Return the (X, Y) coordinate for the center point of the cell that contains the specified text.  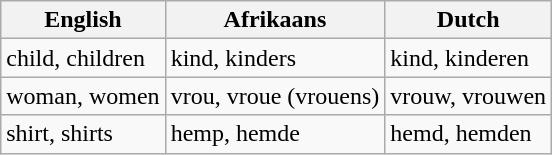
shirt, shirts (83, 134)
hemd, hemden (468, 134)
vrouw, vrouwen (468, 96)
child, children (83, 58)
woman, women (83, 96)
kind, kinderen (468, 58)
vrou, vroue (vrouens) (275, 96)
kind, kinders (275, 58)
Afrikaans (275, 20)
hemp, hemde (275, 134)
Dutch (468, 20)
English (83, 20)
